From the cell containing the given text, extract its center point as (x, y) coordinate. 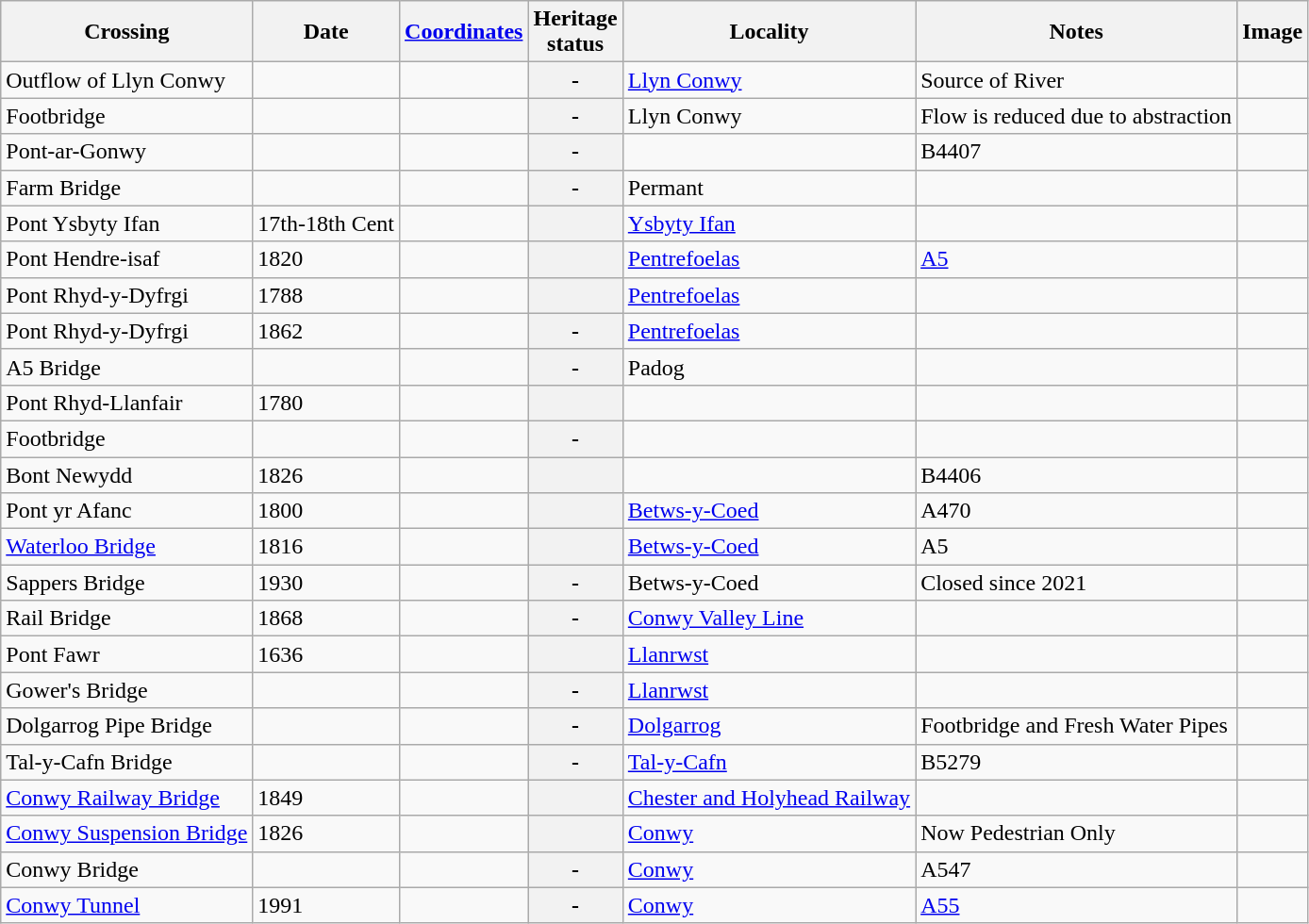
Chester and Holyhead Railway (769, 798)
Notes (1077, 32)
Source of River (1077, 80)
Pont Ysbyty Ifan (126, 223)
Footbridge and Fresh Water Pipes (1077, 726)
Dolgarrog (769, 726)
Pont Fawr (126, 654)
Pont Rhyd-Llanfair (126, 403)
Outflow of Llyn Conwy (126, 80)
Padog (769, 367)
1636 (326, 654)
1868 (326, 619)
Farm Bridge (126, 188)
1788 (326, 295)
Dolgarrog Pipe Bridge (126, 726)
Conwy Bridge (126, 869)
1862 (326, 331)
1800 (326, 511)
B5279 (1077, 762)
Pont-ar-Gonwy (126, 152)
Locality (769, 32)
Heritagestatus (575, 32)
Conwy Railway Bridge (126, 798)
A470 (1077, 511)
Waterloo Bridge (126, 547)
1816 (326, 547)
A5 Bridge (126, 367)
Sappers Bridge (126, 583)
Gower's Bridge (126, 690)
Ysbyty Ifan (769, 223)
1820 (326, 259)
B4406 (1077, 474)
17th-18th Cent (326, 223)
Pont Hendre-isaf (126, 259)
Image (1273, 32)
Now Pedestrian Only (1077, 833)
Crossing (126, 32)
Permant (769, 188)
Tal-y-Cafn (769, 762)
1930 (326, 583)
Bont Newydd (126, 474)
Conwy Suspension Bridge (126, 833)
Date (326, 32)
Coordinates (464, 32)
Conwy Valley Line (769, 619)
Closed since 2021 (1077, 583)
1991 (326, 905)
Tal-y-Cafn Bridge (126, 762)
Rail Bridge (126, 619)
Flow is reduced due to abstraction (1077, 116)
Conwy Tunnel (126, 905)
B4407 (1077, 152)
1849 (326, 798)
A55 (1077, 905)
1780 (326, 403)
Pont yr Afanc (126, 511)
A547 (1077, 869)
